Capture the cell that displays the provided text and extract its (X, Y) central coordinate. 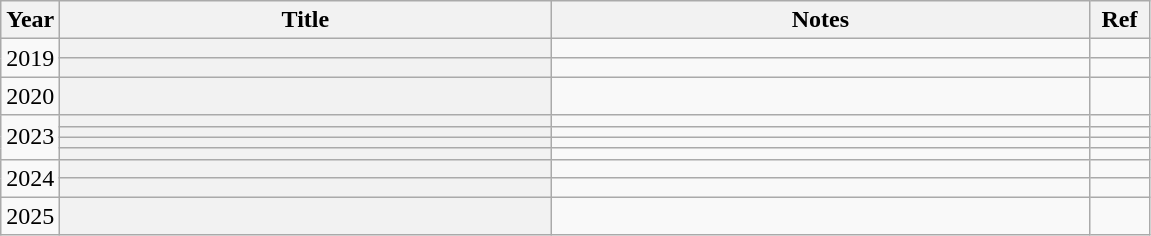
2020 (30, 96)
Ref (1120, 20)
Year (30, 20)
2019 (30, 58)
2023 (30, 137)
2025 (30, 216)
Title (306, 20)
2024 (30, 178)
Notes (820, 20)
